From the cell containing the given text, extract its center point as (x, y) coordinate. 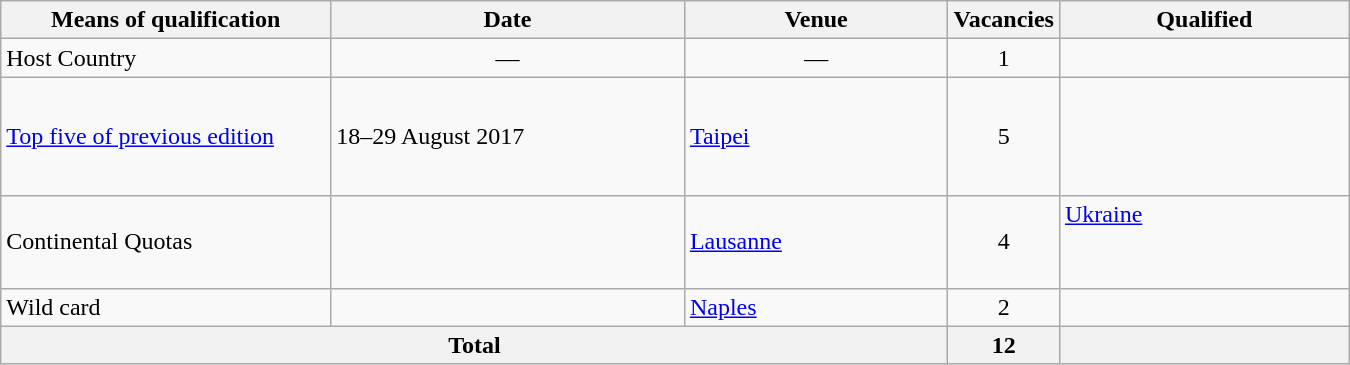
Venue (816, 20)
1 (1004, 58)
Lausanne (816, 242)
Vacancies (1004, 20)
5 (1004, 136)
4 (1004, 242)
12 (1004, 345)
Top five of previous edition (166, 136)
Naples (816, 307)
Continental Quotas (166, 242)
Date (508, 20)
18–29 August 2017 (508, 136)
Means of qualification (166, 20)
Host Country (166, 58)
Qualified (1204, 20)
2 (1004, 307)
Ukraine (1204, 242)
Wild card (166, 307)
Taipei (816, 136)
Total (474, 345)
